From the cell containing the given text, extract its center point as [x, y] coordinate. 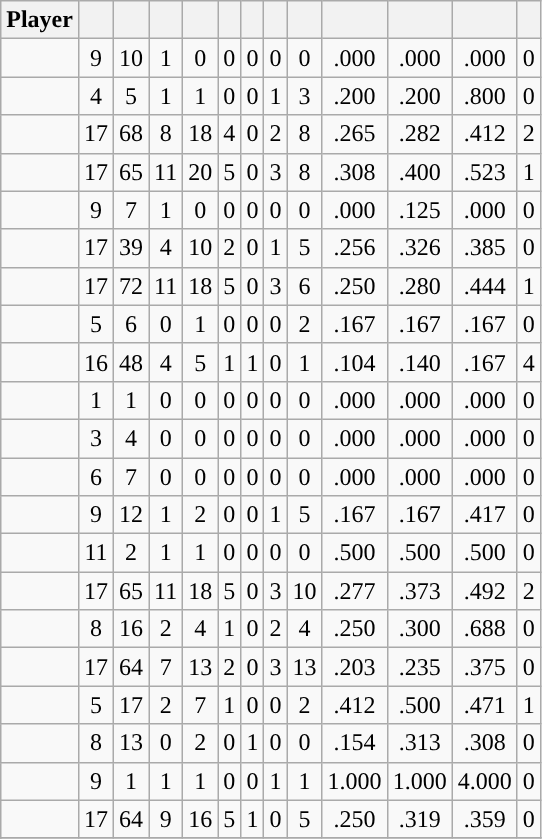
Player [40, 20]
.471 [484, 705]
.444 [484, 286]
.313 [420, 743]
.523 [484, 172]
.417 [484, 515]
.385 [484, 248]
.256 [354, 248]
.125 [420, 210]
12 [132, 515]
.688 [484, 629]
.400 [420, 172]
.326 [420, 248]
.359 [484, 819]
39 [132, 248]
.300 [420, 629]
.492 [484, 591]
4.000 [484, 781]
.203 [354, 667]
.154 [354, 743]
.140 [420, 362]
68 [132, 134]
72 [132, 286]
.375 [484, 667]
.280 [420, 286]
.104 [354, 362]
.235 [420, 667]
.265 [354, 134]
48 [132, 362]
.277 [354, 591]
.800 [484, 96]
.282 [420, 134]
20 [200, 172]
.373 [420, 591]
.319 [420, 819]
